Scan for the cell matching the given text and deliver its (X, Y) coordinate at center. 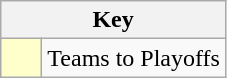
Key (114, 20)
Teams to Playoffs (134, 58)
